For the text-containing cell, return its midpoint in (X, Y) coordinate format. 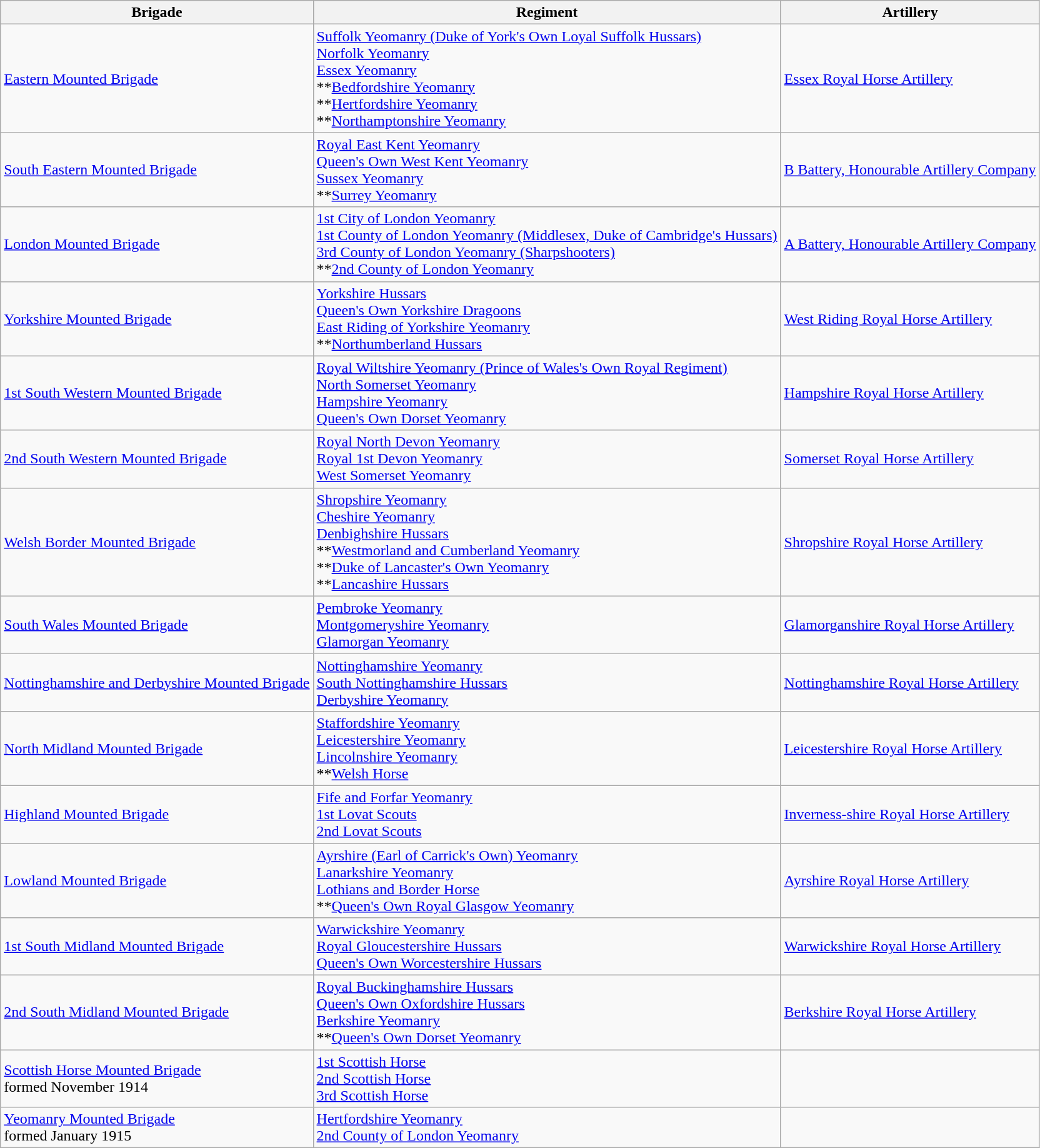
Somerset Royal Horse Artillery (910, 459)
Royal East Kent Yeomanry Queen's Own West Kent Yeomanry Sussex Yeomanry **Surrey Yeomanry (547, 170)
2nd South Midland Mounted Brigade (157, 1013)
Leicestershire Royal Horse Artillery (910, 748)
Inverness-shire Royal Horse Artillery (910, 814)
London Mounted Brigade (157, 244)
Brigade (157, 13)
Scottish Horse Mounted Brigadeformed November 1914 (157, 1079)
1st South Midland Mounted Brigade (157, 947)
Ayrshire Royal Horse Artillery (910, 880)
Eastern Mounted Brigade (157, 79)
Warwickshire Yeomanry Royal Gloucestershire Hussars Queen's Own Worcestershire Hussars (547, 947)
Yeomanry Mounted Brigadeformed January 1915 (157, 1128)
South Eastern Mounted Brigade (157, 170)
Pembroke Yeomanry Montgomeryshire Yeomanry Glamorgan Yeomanry (547, 625)
Highland Mounted Brigade (157, 814)
Yorkshire Mounted Brigade (157, 319)
Glamorganshire Royal Horse Artillery (910, 625)
Nottinghamshire Royal Horse Artillery (910, 682)
Regiment (547, 13)
Ayrshire (Earl of Carrick's Own) Yeomanry Lanarkshire Yeomanry Lothians and Border Horse **Queen's Own Royal Glasgow Yeomanry (547, 880)
Essex Royal Horse Artillery (910, 79)
Lowland Mounted Brigade (157, 880)
Berkshire Royal Horse Artillery (910, 1013)
Hampshire Royal Horse Artillery (910, 393)
Hertfordshire Yeomanry2nd County of London Yeomanry (547, 1128)
Royal Wiltshire Yeomanry (Prince of Wales's Own Royal Regiment) North Somerset Yeomanry Hampshire Yeomanry Queen's Own Dorset Yeomanry (547, 393)
Yorkshire Hussars Queen's Own Yorkshire Dragoons East Riding of Yorkshire Yeomanry **Northumberland Hussars (547, 319)
West Riding Royal Horse Artillery (910, 319)
Welsh Border Mounted Brigade (157, 541)
Warwickshire Royal Horse Artillery (910, 947)
B Battery, Honourable Artillery Company (910, 170)
North Midland Mounted Brigade (157, 748)
Royal Buckinghamshire Hussars Queen's Own Oxfordshire Hussars Berkshire Yeomanry **Queen's Own Dorset Yeomanry (547, 1013)
1st South Western Mounted Brigade (157, 393)
Nottinghamshire Yeomanry South Nottinghamshire Hussars Derbyshire Yeomanry (547, 682)
Nottinghamshire and Derbyshire Mounted Brigade (157, 682)
Fife and Forfar Yeomanry 1st Lovat Scouts 2nd Lovat Scouts (547, 814)
1st Scottish Horse 2nd Scottish Horse 3rd Scottish Horse (547, 1079)
Shropshire Royal Horse Artillery (910, 541)
Staffordshire Yeomanry Leicestershire Yeomanry Lincolnshire Yeomanry **Welsh Horse (547, 748)
A Battery, Honourable Artillery Company (910, 244)
South Wales Mounted Brigade (157, 625)
Artillery (910, 13)
2nd South Western Mounted Brigade (157, 459)
Royal North Devon Yeomanry Royal 1st Devon Yeomanry West Somerset Yeomanry (547, 459)
